Identify which cell holds the provided text, then report its [X, Y] central coordinate. 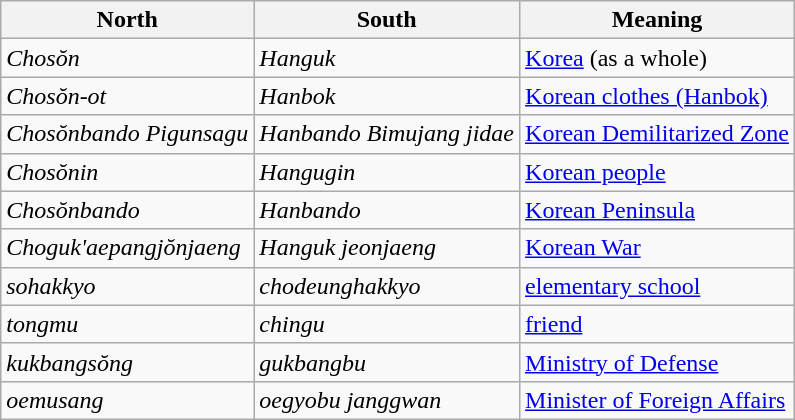
oegyobu janggwan [387, 400]
chodeunghakkyo [387, 286]
Minister of Foreign Affairs [658, 400]
elementary school [658, 286]
chingu [387, 324]
Chosŏnbando Pigunsagu [128, 134]
Korea (as a whole) [658, 58]
gukbangbu [387, 362]
Hanguk [387, 58]
oemusang [128, 400]
tongmu [128, 324]
Hanbok [387, 96]
Korean Peninsula [658, 210]
Korean Demilitarized Zone [658, 134]
Meaning [658, 20]
Hanbando [387, 210]
Korean people [658, 172]
Hanguk jeonjaeng [387, 248]
South [387, 20]
Hangugin [387, 172]
Korean clothes (Hanbok) [658, 96]
Chosŏnin [128, 172]
Choguk'aepangjŏnjaeng [128, 248]
Korean War [658, 248]
Chosŏnbando [128, 210]
North [128, 20]
Chosŏn [128, 58]
sohakkyo [128, 286]
friend [658, 324]
kukbangsŏng [128, 362]
Hanbando Bimujang jidae [387, 134]
Ministry of Defense [658, 362]
Chosŏn-ot [128, 96]
